Return (X, Y) of the center of cell containing provided text 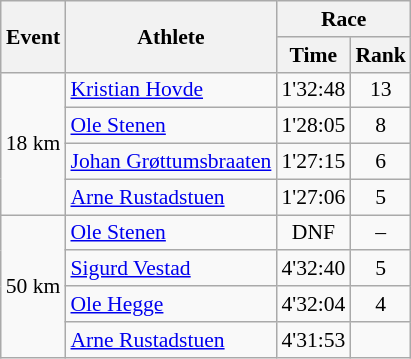
4 (380, 304)
Rank (380, 55)
50 km (34, 286)
Johan Grøttumsbraaten (170, 162)
6 (380, 162)
1'27:15 (313, 162)
4'32:40 (313, 269)
18 km (34, 143)
8 (380, 126)
Athlete (170, 36)
Ole Hegge (170, 304)
Time (313, 55)
4'32:04 (313, 304)
– (380, 233)
Kristian Hovde (170, 90)
4'31:53 (313, 340)
1'32:48 (313, 90)
DNF (313, 233)
Sigurd Vestad (170, 269)
13 (380, 90)
Race (344, 19)
Event (34, 36)
1'28:05 (313, 126)
1'27:06 (313, 197)
